Scan for the cell matching the given text and deliver its [X, Y] coordinate at center. 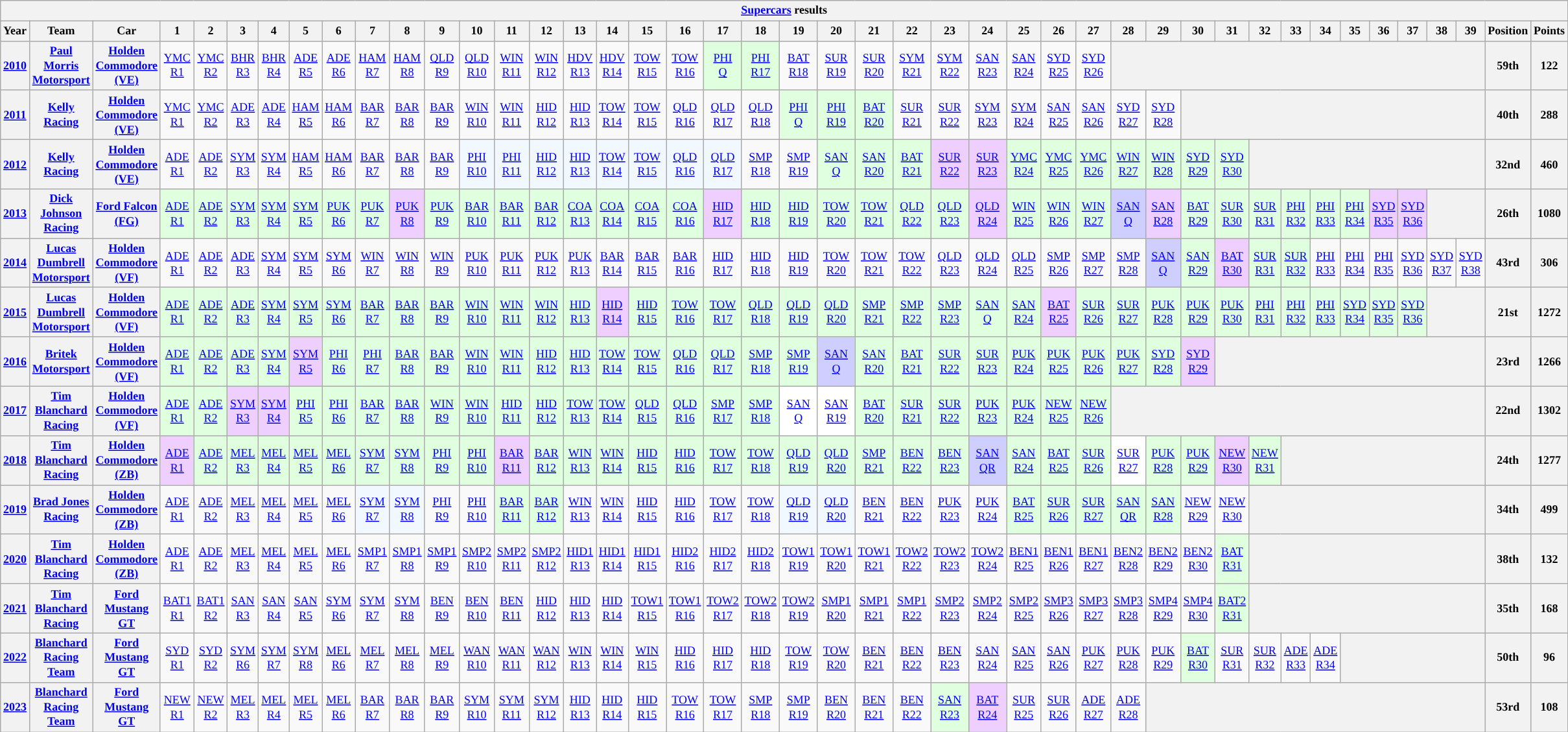
1302 [1549, 411]
SYMR24 [1024, 115]
96 [1549, 658]
Britek Motorsport [61, 361]
PHIR11 [511, 164]
HID1R15 [647, 559]
BENR9 [442, 608]
28 [1129, 31]
SMP1R20 [836, 608]
HID2R18 [760, 559]
SURR25 [1024, 707]
ADER28 [1129, 707]
YMCR26 [1094, 164]
NEWR1 [177, 707]
PUKR26 [1094, 361]
YMCR24 [1024, 164]
2017 [16, 411]
20 [836, 31]
PUKR30 [1232, 312]
SMP2R23 [950, 608]
HDVR13 [580, 65]
QLDR9 [442, 65]
38th [1508, 559]
460 [1549, 164]
PUKR11 [511, 263]
TOW2R22 [912, 559]
TOW1R15 [647, 608]
MELR8 [407, 658]
SURR19 [836, 65]
BEN1R27 [1094, 559]
WINR7 [373, 263]
SMP3R27 [1094, 608]
2010 [16, 65]
BARR10 [477, 214]
TOW2R18 [760, 608]
21 [874, 31]
35th [1508, 608]
1080 [1549, 214]
QLDR15 [647, 411]
SMP2R24 [987, 608]
SANR19 [836, 411]
HIDR11 [511, 411]
TOWR13 [580, 411]
SMPR27 [1094, 263]
Paul Morris Motorsport [61, 65]
34th [1508, 510]
PUKR10 [477, 263]
COAR14 [613, 214]
22nd [1508, 411]
50th [1508, 658]
32nd [1508, 164]
BARR14 [613, 263]
COAR13 [580, 214]
TOWR22 [912, 263]
1266 [1549, 361]
22 [912, 31]
TOW2R24 [987, 559]
PUKR25 [1059, 361]
TOW2R19 [799, 608]
SMPR22 [912, 312]
SMP1R7 [373, 559]
ADER5 [306, 65]
SMP2R25 [1024, 608]
SMP3R28 [1129, 608]
ADER27 [1094, 707]
NEWR31 [1265, 460]
SYMR23 [987, 115]
2011 [16, 115]
SMP4R30 [1198, 608]
16 [685, 31]
ADER6 [338, 65]
SURR30 [1232, 214]
37 [1413, 31]
288 [1549, 115]
5 [306, 31]
PHIR31 [1265, 312]
PUKR6 [338, 214]
SMPR17 [723, 411]
SYDR2 [211, 658]
31 [1232, 31]
SYDR34 [1355, 312]
WINR26 [1059, 214]
HID2R16 [685, 559]
122 [1549, 65]
WANR10 [477, 658]
2021 [16, 608]
ADER34 [1326, 658]
SMP3R26 [1059, 608]
1272 [1549, 312]
14 [613, 31]
PHIR5 [306, 411]
SANR5 [306, 608]
PUKR12 [546, 263]
SYDR38 [1470, 263]
53rd [1508, 707]
34 [1326, 31]
Ford Falcon (FG) [126, 214]
PHIR19 [836, 115]
10 [477, 31]
SYDR1 [177, 658]
32 [1265, 31]
6 [338, 31]
26th [1508, 214]
29 [1163, 31]
59th [1508, 65]
TOW2R17 [723, 608]
BAT1R2 [211, 608]
26 [1059, 31]
YMCR25 [1059, 164]
35 [1355, 31]
2022 [16, 658]
SYDR30 [1232, 164]
PUKR7 [373, 214]
2 [211, 31]
HAMR8 [407, 65]
WINR28 [1163, 164]
3 [243, 31]
SANR3 [243, 608]
PUKR13 [580, 263]
2018 [16, 460]
SMP1R8 [407, 559]
168 [1549, 608]
TOW1R20 [836, 559]
PUKR8 [407, 214]
SYDR37 [1442, 263]
HID1R14 [613, 559]
33 [1296, 31]
BENR10 [477, 608]
BEN1R25 [1024, 559]
Year [16, 31]
WANR12 [546, 658]
SYMR12 [546, 707]
NEWR2 [211, 707]
SMP2R10 [477, 559]
12 [546, 31]
NEWR25 [1059, 411]
25 [1024, 31]
QLDR25 [1024, 263]
19 [799, 31]
HID2R17 [723, 559]
Car [126, 31]
306 [1549, 263]
2020 [16, 559]
BATR18 [799, 65]
PHIR7 [373, 361]
SMP1R22 [912, 608]
ADER4 [274, 115]
43rd [1508, 263]
1 [177, 31]
BATR24 [987, 707]
2014 [16, 263]
499 [1549, 510]
SMP4R29 [1163, 608]
QLDR10 [477, 65]
PUKR9 [442, 214]
4 [274, 31]
2012 [16, 164]
SMP1R9 [442, 559]
WINR15 [647, 658]
SANR4 [274, 608]
SYMR10 [477, 707]
23 [950, 31]
BEN2R28 [1129, 559]
BAT2R31 [1232, 608]
2019 [16, 510]
SANR29 [1198, 263]
TOW1R21 [874, 559]
WINR8 [407, 263]
WANR11 [511, 658]
1277 [1549, 460]
17 [723, 31]
TOW1R19 [799, 559]
QLDR22 [912, 214]
BEN1R26 [1059, 559]
2013 [16, 214]
ADER33 [1296, 658]
2016 [16, 361]
18 [760, 31]
108 [1549, 707]
SMP2R12 [546, 559]
13 [580, 31]
PHIR35 [1383, 263]
NEWR26 [1094, 411]
24 [987, 31]
HID1R13 [580, 559]
11 [511, 31]
SYDR25 [1059, 65]
2023 [16, 707]
WINR25 [1024, 214]
Supercars results [784, 10]
SURR20 [874, 65]
SYMR11 [511, 707]
HAMR7 [373, 65]
COAR15 [647, 214]
2015 [16, 312]
NEWR29 [1198, 510]
COAR16 [685, 214]
TOWR19 [799, 658]
SYDR27 [1129, 115]
MELR7 [373, 658]
TOW2R23 [950, 559]
BENR20 [836, 707]
40th [1508, 115]
BHRR3 [243, 65]
HDVR14 [613, 65]
SMPR23 [950, 312]
MELR9 [442, 658]
BAT1R1 [177, 608]
38 [1442, 31]
39 [1470, 31]
8 [407, 31]
BARR16 [685, 263]
BENR11 [511, 608]
SMP1R21 [874, 608]
Dick Johnson Racing [61, 214]
Team [61, 31]
SMPR28 [1129, 263]
132 [1549, 559]
24th [1508, 460]
BATR31 [1232, 559]
SYDR26 [1094, 65]
SMPR26 [1059, 263]
Position [1508, 31]
PHIR17 [760, 65]
TOW1R16 [685, 608]
27 [1094, 31]
BATR29 [1198, 214]
BEN2R29 [1163, 559]
SMP2R11 [511, 559]
30 [1198, 31]
BHRR4 [274, 65]
SYMR21 [912, 65]
SYMR22 [950, 65]
23rd [1508, 361]
9 [442, 31]
BARR15 [647, 263]
7 [373, 31]
36 [1383, 31]
BEN2R30 [1198, 559]
21st [1508, 312]
Brad Jones Racing [61, 510]
Points [1549, 31]
15 [647, 31]
